From the cell containing the given text, extract its center point as (x, y) coordinate. 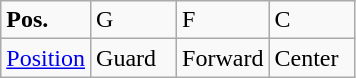
Pos. (46, 20)
F (223, 20)
Forward (223, 58)
C (312, 20)
Position (46, 58)
Guard (134, 58)
Center (312, 58)
G (134, 20)
